Capture the cell that displays the provided text and extract its [x, y] central coordinate. 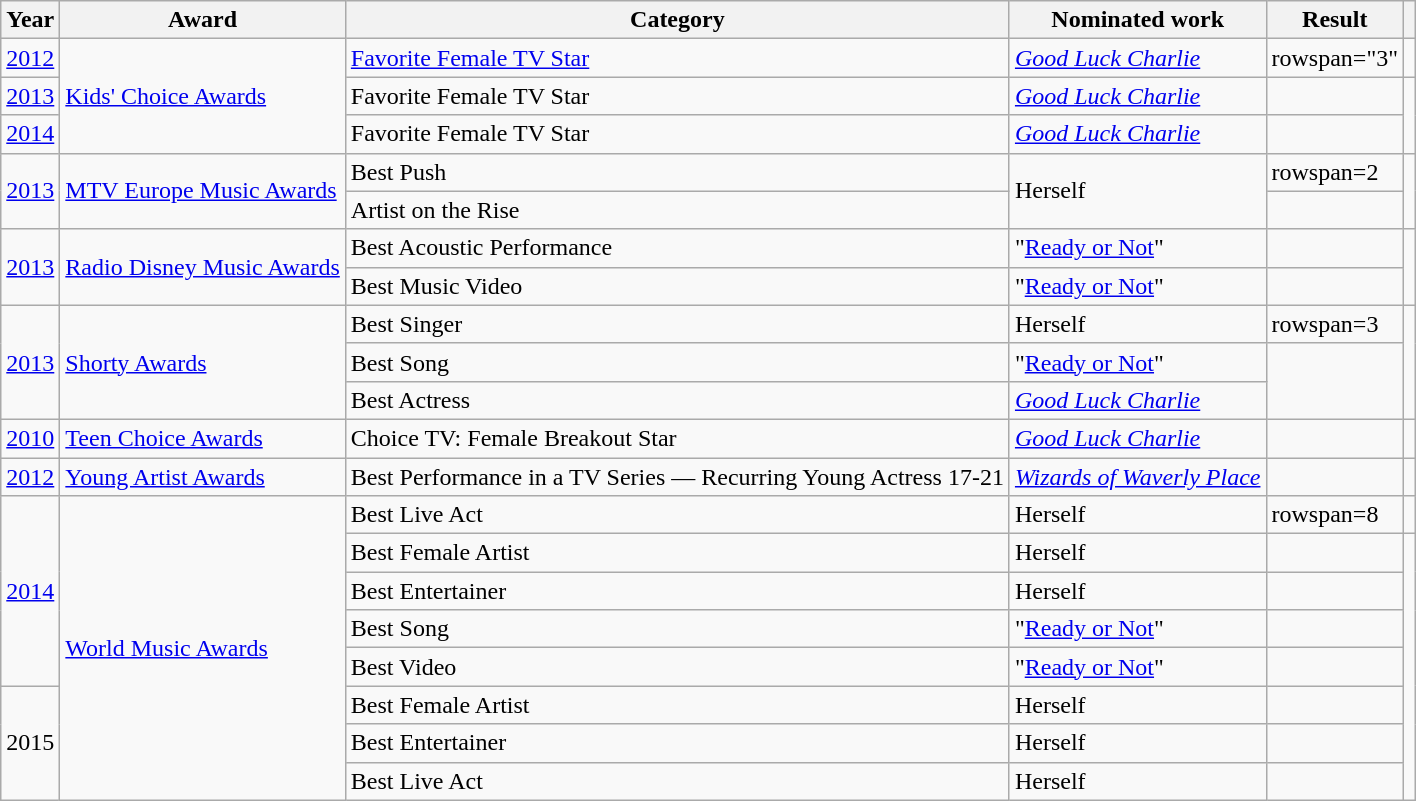
Kids' Choice Awards [203, 96]
Best Acoustic Performance [677, 248]
Best Push [677, 172]
Teen Choice Awards [203, 438]
Best Actress [677, 400]
Best Performance in a TV Series — Recurring Young Actress 17-21 [677, 477]
Choice TV: Female Breakout Star [677, 438]
Wizards of Waverly Place [1138, 477]
Category [677, 20]
Radio Disney Music Awards [203, 267]
Nominated work [1138, 20]
Result [1335, 20]
Year [30, 20]
Young Artist Awards [203, 477]
Best Music Video [677, 286]
2015 [30, 743]
rowspan=3 [1335, 324]
Best Video [677, 667]
Shorty Awards [203, 362]
rowspan="3" [1335, 58]
2010 [30, 438]
World Music Awards [203, 648]
Artist on the Rise [677, 210]
rowspan=2 [1335, 172]
Award [203, 20]
rowspan=8 [1335, 515]
Best Singer [677, 324]
MTV Europe Music Awards [203, 191]
